Detect which cell encompasses the target text, then output its (x, y) center coordinate. 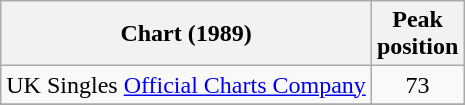
UK Singles Official Charts Company (186, 85)
73 (417, 85)
Peakposition (417, 34)
Chart (1989) (186, 34)
